Return (X, Y) of the center of cell containing provided text 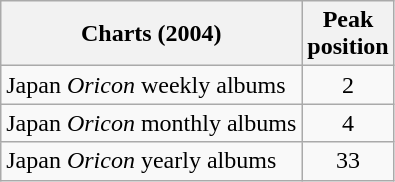
Japan Oricon yearly albums (152, 161)
Peakposition (348, 34)
33 (348, 161)
4 (348, 123)
Charts (2004) (152, 34)
Japan Oricon weekly albums (152, 85)
Japan Oricon monthly albums (152, 123)
2 (348, 85)
